Locate the cell with the specified text and output its (x, y) center coordinate. 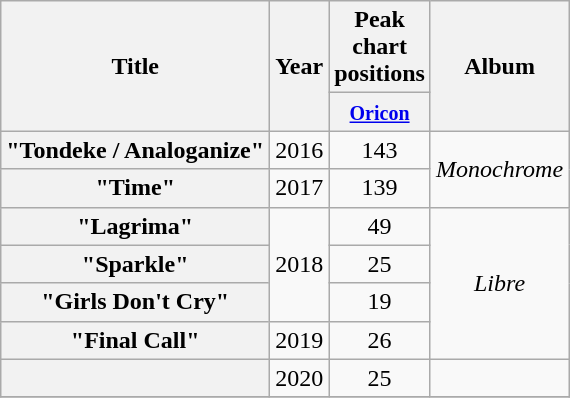
Oricon (380, 112)
Libre (499, 283)
"Tondeke / Analoganize" (136, 150)
139 (380, 188)
2016 (300, 150)
2019 (300, 340)
"Sparkle" (136, 264)
"Girls Don't Cry" (136, 302)
Album (499, 66)
Title (136, 66)
19 (380, 302)
2017 (300, 188)
"Time" (136, 188)
"Final Call" (136, 340)
Monochrome (499, 169)
Peak chart positions (380, 47)
49 (380, 226)
Year (300, 66)
143 (380, 150)
2018 (300, 264)
26 (380, 340)
"Lagrima" (136, 226)
2020 (300, 378)
